Output the (X, Y) coordinate of the center of the cell containing the given text.  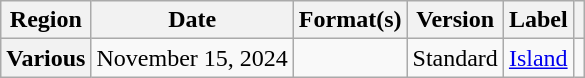
Various (46, 58)
Standard (455, 58)
Version (455, 20)
November 15, 2024 (192, 58)
Date (192, 20)
Label (538, 20)
Region (46, 20)
Format(s) (350, 20)
Island (538, 58)
